Search for the cell housing the specified text and yield its (X, Y) center coordinate. 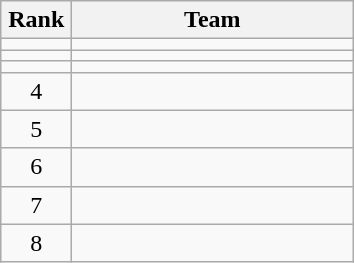
5 (36, 129)
8 (36, 243)
6 (36, 167)
7 (36, 205)
4 (36, 91)
Team (212, 20)
Rank (36, 20)
